Scan for the cell matching the given text and deliver its [X, Y] coordinate at center. 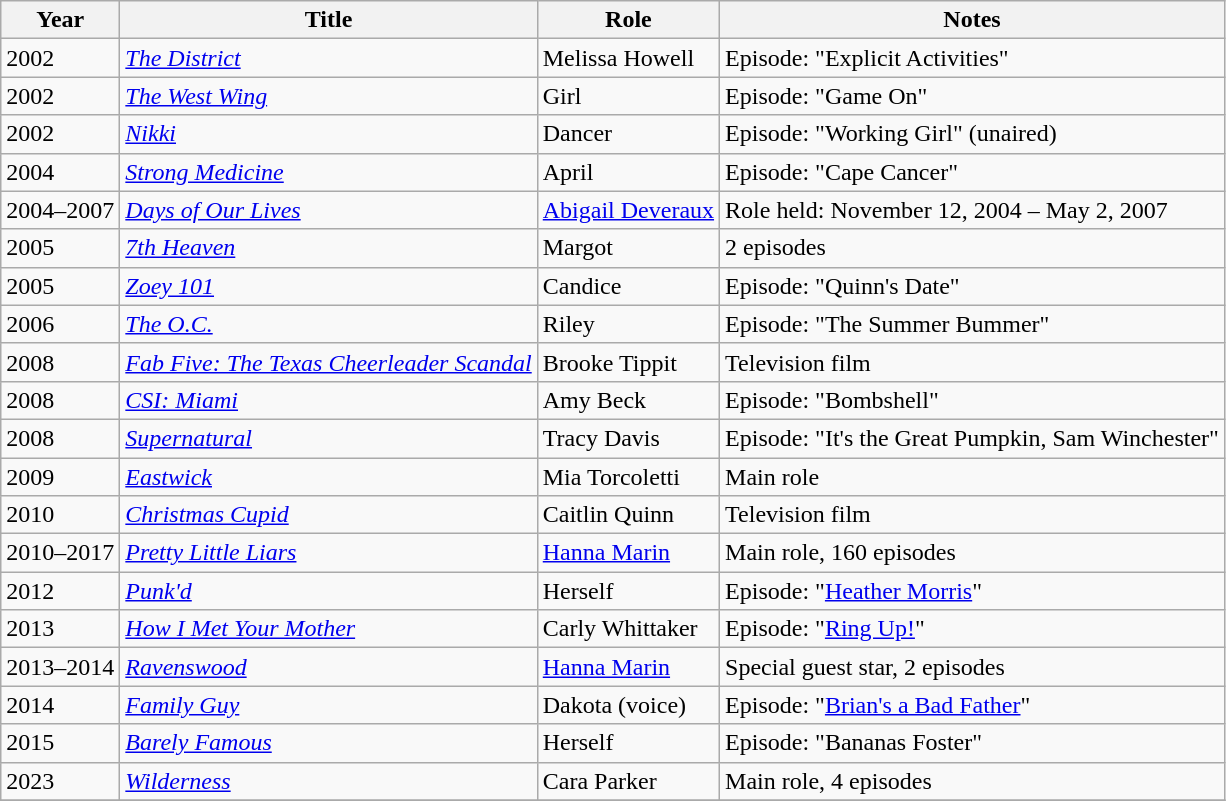
Cara Parker [628, 781]
Brooke Tippit [628, 362]
Fab Five: The Texas Cheerleader Scandal [328, 362]
Special guest star, 2 episodes [972, 667]
Days of Our Lives [328, 210]
Barely Famous [328, 743]
Family Guy [328, 705]
Abigail Deveraux [628, 210]
2014 [60, 705]
Episode: "Game On" [972, 96]
Candice [628, 286]
2010–2017 [60, 553]
2004–2007 [60, 210]
Episode: "The Summer Bummer" [972, 324]
Episode: "Bananas Foster" [972, 743]
Supernatural [328, 438]
2015 [60, 743]
Carly Whittaker [628, 629]
2013–2014 [60, 667]
2012 [60, 591]
Strong Medicine [328, 172]
2013 [60, 629]
Nikki [328, 134]
Dancer [628, 134]
Eastwick [328, 477]
Main role, 4 episodes [972, 781]
Episode: "Brian's a Bad Father" [972, 705]
2010 [60, 515]
Caitlin Quinn [628, 515]
2 episodes [972, 248]
Episode: "It's the Great Pumpkin, Sam Winchester" [972, 438]
Riley [628, 324]
The West Wing [328, 96]
Girl [628, 96]
Dakota (voice) [628, 705]
CSI: Miami [328, 400]
2006 [60, 324]
Role held: November 12, 2004 – May 2, 2007 [972, 210]
2009 [60, 477]
Episode: "Working Girl" (unaired) [972, 134]
2004 [60, 172]
Ravenswood [328, 667]
Melissa Howell [628, 58]
Main role [972, 477]
Episode: "Quinn's Date" [972, 286]
Title [328, 20]
Amy Beck [628, 400]
Role [628, 20]
The District [328, 58]
How I Met Your Mother [328, 629]
Episode: "Explicit Activities" [972, 58]
Episode: "Ring Up!" [972, 629]
Main role, 160 episodes [972, 553]
7th Heaven [328, 248]
Wilderness [328, 781]
2023 [60, 781]
Margot [628, 248]
Punk'd [328, 591]
Christmas Cupid [328, 515]
April [628, 172]
Zoey 101 [328, 286]
Notes [972, 20]
The O.C. [328, 324]
Episode: "Heather Morris" [972, 591]
Year [60, 20]
Episode: "Cape Cancer" [972, 172]
Mia Torcoletti [628, 477]
Episode: "Bombshell" [972, 400]
Tracy Davis [628, 438]
Pretty Little Liars [328, 553]
